From the cell containing the given text, extract its center point as [X, Y] coordinate. 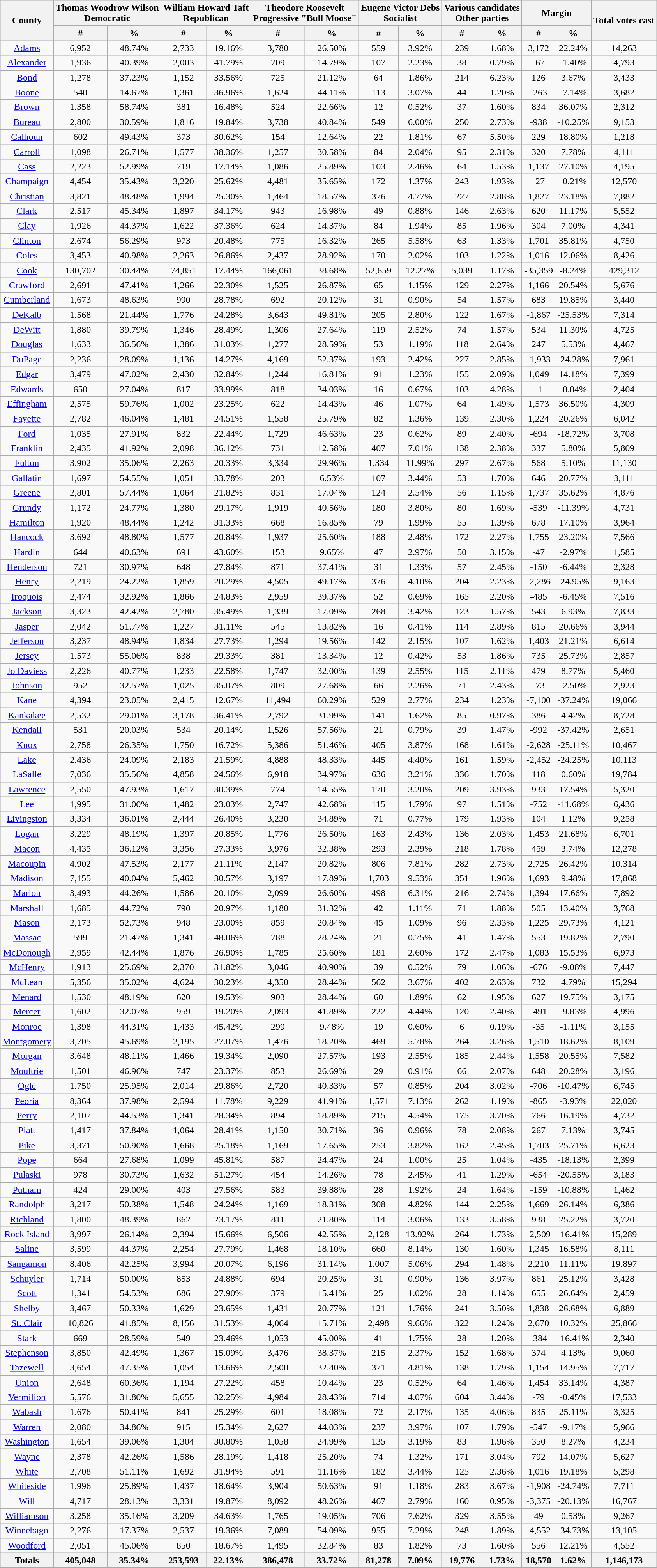
11,130 [624, 463]
28.41% [228, 1130]
3.04% [502, 1457]
2.64% [502, 344]
34.97% [332, 774]
2.85% [502, 359]
Monroe [27, 1027]
Eugene Victor DebsSocialist [401, 13]
2.30% [502, 418]
624 [278, 226]
-491 [539, 1012]
216 [462, 893]
222 [379, 1012]
40.04% [134, 878]
3,479 [80, 374]
56 [462, 493]
3,705 [80, 1041]
1,218 [624, 137]
1,785 [278, 952]
-676 [539, 967]
3,175 [624, 997]
1,800 [80, 1219]
1,394 [539, 893]
95 [462, 152]
2,575 [80, 404]
1,714 [80, 1279]
81,278 [379, 1560]
Peoria [27, 1101]
2.31% [502, 152]
27.33% [228, 848]
15,294 [624, 982]
2,340 [624, 1338]
2.46% [420, 166]
766 [539, 1115]
4.77% [420, 196]
46.63% [332, 434]
Thomas Woodrow WilsonDemocratic [107, 13]
-35 [539, 1027]
1.61% [502, 745]
44.31% [134, 1027]
3.15% [502, 552]
160 [462, 1501]
1,397 [183, 834]
3,230 [278, 819]
33.78% [228, 478]
Gallatin [27, 478]
28.34% [228, 1115]
7,516 [624, 596]
7,833 [624, 611]
2,173 [80, 923]
-9.17% [574, 1427]
19.84% [228, 122]
4,793 [624, 63]
-4,552 [539, 1531]
28.49% [228, 330]
706 [379, 1516]
2.89% [502, 626]
3.02% [502, 1086]
Jo Daviess [27, 670]
13,105 [624, 1531]
5.10% [574, 463]
20.07% [228, 1264]
Lee [27, 804]
DeKalb [27, 315]
0.42% [420, 656]
Rock Island [27, 1234]
1.09% [420, 923]
22.44% [228, 434]
36.01% [134, 819]
Christian [27, 196]
25.79% [332, 418]
8.77% [574, 670]
1,995 [80, 804]
18.57% [332, 196]
Mercer [27, 1012]
Madison [27, 878]
40.90% [332, 967]
27.56% [228, 1190]
2,147 [278, 863]
McDonough [27, 952]
1.69% [502, 508]
2.11% [502, 670]
1,053 [278, 1338]
50.00% [134, 1279]
1,431 [278, 1308]
33.72% [332, 1560]
5,356 [80, 982]
166,061 [278, 270]
155 [462, 374]
130,702 [80, 270]
168 [462, 745]
113 [379, 92]
-24.28% [574, 359]
568 [539, 463]
559 [379, 48]
19.82% [574, 938]
49.17% [332, 582]
809 [278, 686]
-20.13% [574, 1501]
18,570 [539, 1560]
2,080 [80, 1427]
35.34% [134, 1560]
3,964 [624, 522]
9.65% [332, 552]
556 [539, 1545]
1.24% [502, 1323]
627 [539, 997]
48.11% [134, 1056]
732 [539, 982]
13.66% [228, 1367]
1.02% [420, 1293]
3,692 [80, 537]
Theodore RooseveltProgressive "Bull Moose" [305, 13]
Boone [27, 92]
-10.88% [574, 1190]
Clark [27, 211]
4,750 [624, 241]
26.90% [228, 952]
15.09% [228, 1353]
36.96% [228, 92]
48.74% [134, 48]
2.54% [420, 493]
-10.25% [574, 122]
3,654 [80, 1367]
27.10% [574, 166]
37.36% [228, 226]
20.33% [228, 463]
602 [80, 137]
Mason [27, 923]
0.53% [574, 1516]
121 [379, 1308]
25.20% [332, 1457]
45.69% [134, 1041]
Randolph [27, 1205]
1,380 [183, 508]
1,495 [278, 1545]
51.11% [134, 1471]
248 [462, 1531]
Carroll [27, 152]
96 [462, 923]
63 [462, 241]
26.69% [332, 1071]
1.49% [502, 404]
162 [462, 1145]
3,237 [80, 641]
322 [462, 1323]
1,548 [183, 1205]
Pike [27, 1145]
Sangamon [27, 1264]
505 [539, 908]
4,984 [278, 1397]
-150 [539, 567]
35.07% [228, 686]
3,902 [80, 463]
6,889 [624, 1308]
Jersey [27, 656]
7,961 [624, 359]
48.48% [134, 196]
1.36% [420, 418]
29.00% [134, 1190]
133 [462, 1219]
30.39% [228, 789]
19.36% [228, 1531]
735 [539, 656]
3.20% [420, 789]
3,331 [183, 1501]
0.88% [420, 211]
5.50% [502, 137]
45.06% [134, 1545]
Total votes cast [624, 20]
9,267 [624, 1516]
1,058 [278, 1442]
2.08% [502, 1130]
1,294 [278, 641]
304 [539, 226]
405,048 [80, 1560]
1,437 [183, 1486]
2.47% [502, 952]
38.68% [332, 270]
3.07% [420, 92]
4.10% [420, 582]
1.29% [502, 1175]
694 [278, 1279]
Kane [27, 700]
34.89% [332, 819]
4.28% [502, 389]
2.48% [420, 537]
49.81% [332, 315]
553 [539, 938]
47.53% [134, 863]
1.22% [502, 256]
644 [80, 552]
28.19% [228, 1457]
60.36% [134, 1383]
2.60% [420, 952]
23.17% [228, 1219]
37.84% [134, 1130]
18.10% [332, 1249]
691 [183, 552]
686 [183, 1293]
17.44% [228, 270]
1,913 [80, 967]
Fulton [27, 463]
267 [539, 1130]
1,481 [183, 418]
2,328 [624, 567]
731 [278, 448]
2.02% [420, 256]
Henry [27, 582]
19.05% [332, 1516]
2.38% [502, 448]
792 [539, 1457]
13.34% [332, 656]
1,755 [539, 537]
2,099 [278, 893]
Bond [27, 78]
188 [379, 537]
146 [462, 211]
142 [379, 641]
10,826 [80, 1323]
141 [379, 715]
35.62% [574, 493]
1,673 [80, 300]
26.68% [574, 1308]
6,918 [278, 774]
Coles [27, 256]
54.55% [134, 478]
1.48% [502, 1264]
-27 [539, 181]
11.16% [332, 1471]
24.99% [332, 1442]
841 [183, 1412]
22.13% [228, 1560]
52,659 [379, 270]
2,107 [80, 1115]
3,111 [624, 478]
2,758 [80, 745]
9,163 [624, 582]
1,859 [183, 582]
2,780 [183, 611]
2,651 [624, 730]
51.27% [228, 1175]
3,768 [624, 908]
1,361 [183, 92]
5,655 [183, 1397]
54 [462, 300]
459 [539, 848]
5,576 [80, 1397]
2,537 [183, 1531]
-2,286 [539, 582]
2,435 [80, 448]
7.29% [420, 1531]
40.98% [134, 256]
163 [379, 834]
1,194 [183, 1383]
42.25% [134, 1264]
28.13% [134, 1501]
2.33% [502, 923]
1,676 [80, 1412]
1,571 [379, 1101]
1,994 [183, 196]
1,476 [278, 1041]
861 [539, 1279]
329 [462, 1516]
1,936 [80, 63]
424 [80, 1190]
Cook [27, 270]
8,728 [624, 715]
8.14% [420, 1249]
20.55% [574, 1056]
37.98% [134, 1101]
1,225 [539, 923]
17.66% [574, 893]
19.53% [228, 997]
2,725 [539, 863]
16.81% [332, 374]
815 [539, 626]
371 [379, 1367]
2,404 [624, 389]
52 [379, 596]
4.82% [420, 1205]
47 [379, 552]
6,745 [624, 1086]
20.25% [332, 1279]
2.74% [502, 893]
1,180 [278, 908]
23.00% [228, 923]
379 [278, 1293]
10,467 [624, 745]
1.95% [502, 997]
Douglas [27, 344]
407 [379, 448]
978 [80, 1175]
8,426 [624, 256]
-35,359 [539, 270]
51.77% [134, 626]
36.41% [228, 715]
247 [539, 344]
125 [462, 1471]
31.33% [228, 522]
26.60% [332, 893]
73 [462, 1545]
655 [539, 1293]
1.67% [502, 315]
1,866 [183, 596]
1,602 [80, 1012]
253 [379, 1145]
47.93% [134, 789]
19,897 [624, 1264]
44.72% [134, 908]
-1,933 [539, 359]
97 [462, 804]
774 [278, 789]
17.14% [228, 166]
3,209 [183, 1516]
-9.08% [574, 967]
2,219 [80, 582]
2.80% [420, 315]
-2.50% [574, 686]
7,711 [624, 1486]
29.86% [228, 1086]
1.82% [420, 1545]
2,370 [183, 967]
Winnebago [27, 1531]
Knox [27, 745]
31.00% [134, 804]
5,320 [624, 789]
3,467 [80, 1308]
Pulaski [27, 1175]
2,500 [278, 1367]
1,136 [183, 359]
4,725 [624, 330]
7.01% [420, 448]
832 [183, 434]
23.05% [134, 700]
21.80% [332, 1219]
-25.11% [574, 745]
-654 [539, 1175]
660 [379, 1249]
29.33% [228, 656]
55 [462, 522]
955 [379, 1531]
7,089 [278, 1531]
161 [462, 760]
17,868 [624, 878]
1,816 [183, 122]
1.37% [420, 181]
18.67% [228, 1545]
-7.14% [574, 92]
545 [278, 626]
498 [379, 893]
8,406 [80, 1264]
2,128 [379, 1234]
51.46% [332, 745]
5,627 [624, 1457]
11.17% [574, 211]
37 [462, 107]
1,876 [183, 952]
50.63% [332, 1486]
48.63% [134, 300]
36 [379, 1130]
7,447 [624, 967]
1,002 [183, 404]
18.89% [332, 1115]
5,460 [624, 670]
4,064 [278, 1323]
0.19% [502, 1027]
14,263 [624, 48]
859 [278, 923]
Massac [27, 938]
1,137 [539, 166]
4,435 [80, 848]
2,436 [80, 760]
1,737 [539, 493]
599 [80, 938]
17,533 [624, 1397]
126 [539, 78]
583 [278, 1190]
1,624 [278, 92]
1.81% [420, 137]
3,599 [80, 1249]
48.44% [134, 522]
1.88% [502, 908]
Fayette [27, 418]
2,733 [183, 48]
4,717 [80, 1501]
10,113 [624, 760]
45.42% [228, 1027]
Calhoun [27, 137]
27.79% [228, 1249]
336 [462, 774]
Lawrence [27, 789]
27.73% [228, 641]
636 [379, 774]
0.75% [420, 938]
7.00% [574, 226]
Tazewell [27, 1367]
24.77% [134, 508]
-47 [539, 552]
-25.53% [574, 315]
13.40% [574, 908]
214 [462, 78]
20.54% [574, 285]
34.03% [332, 389]
1,150 [278, 1130]
1.39% [502, 522]
2,800 [80, 122]
1,244 [278, 374]
45.00% [332, 1338]
42.68% [332, 804]
12.21% [574, 1545]
34.86% [134, 1427]
835 [539, 1412]
664 [80, 1160]
3.80% [420, 508]
4.42% [574, 715]
7,582 [624, 1056]
4,309 [624, 404]
21.59% [228, 760]
3.06% [420, 1219]
White [27, 1471]
48.80% [134, 537]
50 [462, 552]
Stark [27, 1338]
2.09% [502, 374]
1,693 [539, 878]
5,039 [462, 270]
1.75% [420, 1338]
2,195 [183, 1041]
31.53% [228, 1323]
8,364 [80, 1101]
4,195 [624, 166]
1.00% [420, 1160]
3,453 [80, 256]
-865 [539, 1101]
203 [278, 478]
1,345 [539, 1249]
Macon [27, 848]
540 [80, 92]
8.27% [574, 1442]
1,304 [183, 1442]
601 [278, 1412]
35.81% [574, 241]
2,923 [624, 686]
4,731 [624, 508]
1,525 [278, 285]
24.88% [228, 1279]
3.21% [420, 774]
21.21% [574, 641]
1,729 [278, 434]
4.40% [420, 760]
-24.95% [574, 582]
46.96% [134, 1071]
3.92% [420, 48]
1.32% [420, 1457]
-992 [539, 730]
1,418 [278, 1457]
39.06% [134, 1442]
1,417 [80, 1130]
19.34% [228, 1056]
42.49% [134, 1353]
529 [379, 700]
1,051 [183, 478]
21.82% [228, 493]
Lake [27, 760]
32.25% [228, 1397]
33.56% [228, 78]
-24.74% [574, 1486]
4.06% [502, 1412]
20.82% [332, 863]
5.80% [574, 448]
1,996 [80, 1486]
3,428 [624, 1279]
1,568 [80, 315]
27.84% [228, 567]
2.17% [420, 1412]
2.77% [420, 700]
429,312 [624, 270]
1,701 [539, 241]
959 [183, 1012]
1,622 [183, 226]
11.78% [228, 1101]
30.97% [134, 567]
35.02% [134, 982]
57.56% [332, 730]
1.76% [420, 1308]
18.31% [332, 1205]
19.75% [574, 997]
7,717 [624, 1367]
165 [462, 596]
153 [278, 552]
775 [278, 241]
6,196 [278, 1264]
19,784 [624, 774]
-938 [539, 122]
3,229 [80, 834]
25.95% [134, 1086]
2,098 [183, 448]
Clay [27, 226]
4,394 [80, 700]
14.27% [228, 359]
1,926 [80, 226]
42.42% [134, 611]
30.44% [134, 270]
669 [80, 1338]
3.42% [420, 611]
2,430 [183, 374]
337 [539, 448]
-11.68% [574, 804]
59.76% [134, 404]
24.22% [134, 582]
48.06% [228, 938]
1,257 [278, 152]
6,973 [624, 952]
Various candidatesOther parties [482, 13]
33.14% [574, 1383]
1.59% [502, 760]
7.78% [574, 152]
2.42% [420, 359]
6,042 [624, 418]
3,178 [183, 715]
1,233 [183, 670]
2,550 [80, 789]
Jackson [27, 611]
20.85% [228, 834]
2,782 [80, 418]
-1 [539, 389]
405 [379, 745]
3.50% [502, 1308]
7,314 [624, 315]
1,617 [183, 789]
1.14% [502, 1293]
562 [379, 982]
5,552 [624, 211]
1,166 [539, 285]
Ford [27, 434]
915 [183, 1427]
35.49% [228, 611]
41.79% [228, 63]
1,099 [183, 1160]
Moultrie [27, 1071]
41.91% [332, 1101]
7,892 [624, 893]
2.26% [420, 686]
23.20% [574, 537]
709 [278, 63]
Margin [556, 13]
10.44% [332, 1383]
104 [539, 819]
56.29% [134, 241]
Piatt [27, 1130]
0.41% [420, 626]
3,046 [278, 967]
62 [462, 997]
22.58% [228, 670]
30.73% [134, 1175]
2,459 [624, 1293]
3.58% [502, 1219]
Marion [27, 893]
45.81% [228, 1160]
2.79% [420, 1501]
48.33% [332, 760]
Saline [27, 1249]
1,035 [80, 434]
Scott [27, 1293]
0.62% [420, 434]
24.47% [332, 1160]
38.37% [332, 1353]
6,506 [278, 1234]
4,387 [624, 1383]
1.12% [574, 819]
Warren [27, 1427]
938 [539, 1219]
154 [278, 137]
5.78% [420, 1041]
25.62% [228, 181]
35.06% [134, 463]
30.59% [134, 122]
29.96% [332, 463]
1,510 [539, 1041]
1,668 [183, 1145]
14.37% [332, 226]
3,994 [183, 1264]
31.14% [332, 1264]
Williamson [27, 1516]
3,155 [624, 1027]
15.71% [332, 1323]
14.26% [332, 1175]
205 [379, 315]
1,462 [624, 1190]
25.18% [228, 1145]
4,481 [278, 181]
25.69% [134, 967]
26.40% [228, 819]
-694 [539, 434]
25.29% [228, 1412]
2.03% [502, 834]
2,415 [183, 700]
1,897 [183, 211]
47.41% [134, 285]
16.58% [574, 1249]
19 [379, 1027]
320 [539, 152]
3.82% [420, 1145]
3,720 [624, 1219]
3.70% [502, 1115]
44 [462, 92]
591 [278, 1471]
2,444 [183, 819]
89 [462, 434]
Macoupin [27, 863]
2.44% [502, 1056]
479 [539, 670]
0.95% [502, 1501]
10,314 [624, 863]
39.88% [332, 1190]
Franklin [27, 448]
DuPage [27, 359]
20.48% [228, 241]
2,051 [80, 1545]
1,920 [80, 522]
52.37% [332, 359]
297 [462, 463]
2,276 [80, 1531]
Johnson [27, 686]
2.88% [502, 196]
1,154 [539, 1367]
4,467 [624, 344]
28.09% [134, 359]
25.11% [574, 1412]
Vermilion [27, 1397]
714 [379, 1397]
1.51% [502, 804]
1,339 [278, 611]
29 [379, 1071]
2,720 [278, 1086]
19.16% [228, 48]
2,183 [183, 760]
229 [539, 137]
18.80% [574, 137]
7,036 [80, 774]
2.52% [420, 330]
1.11% [420, 908]
-2,509 [539, 1234]
683 [539, 300]
13.92% [420, 1234]
32.00% [332, 670]
Will [27, 1501]
34.17% [228, 211]
16.98% [332, 211]
1.06% [502, 967]
Adams [27, 48]
3.74% [574, 848]
237 [379, 1427]
Wayne [27, 1457]
72 [379, 1412]
14.95% [574, 1367]
4,732 [624, 1115]
22,020 [624, 1101]
20.29% [228, 582]
40.77% [134, 670]
25.22% [574, 1219]
2,236 [80, 359]
1,278 [80, 78]
6,614 [624, 641]
-6.44% [574, 567]
9,060 [624, 1353]
14.43% [332, 404]
179 [462, 819]
82 [379, 418]
15.34% [228, 1427]
2,223 [80, 166]
862 [183, 1219]
11.99% [420, 463]
Shelby [27, 1308]
22.30% [228, 285]
5,966 [624, 1427]
1,403 [539, 641]
57.44% [134, 493]
903 [278, 997]
14.55% [332, 789]
-1.11% [574, 1027]
-37.42% [574, 730]
25,866 [624, 1323]
831 [278, 493]
50.90% [134, 1145]
41.89% [332, 1012]
185 [462, 1056]
-73 [539, 686]
1.78% [502, 848]
-34.73% [574, 1531]
180 [379, 508]
182 [379, 1471]
650 [80, 389]
32.92% [134, 596]
14.67% [134, 92]
3,172 [539, 48]
3,325 [624, 1412]
-67 [539, 63]
171 [462, 1457]
Edwards [27, 389]
6.93% [574, 611]
1,880 [80, 330]
32.07% [134, 1012]
26.71% [134, 152]
Kendall [27, 730]
3.55% [502, 1516]
29.73% [574, 923]
-0.45% [574, 1397]
36.56% [134, 344]
42 [379, 908]
2,670 [539, 1323]
35.16% [134, 1516]
42.44% [134, 952]
386,478 [278, 1560]
46 [379, 404]
1.07% [420, 404]
4,121 [624, 923]
38.36% [228, 152]
2,093 [278, 1012]
948 [183, 923]
3,493 [80, 893]
351 [462, 878]
24.83% [228, 596]
4,902 [80, 863]
40.39% [134, 63]
24.09% [134, 760]
20.26% [574, 418]
-8.24% [574, 270]
-547 [539, 1427]
7.62% [420, 1516]
4.07% [420, 1397]
32.57% [134, 686]
0.97% [502, 715]
818 [278, 389]
20.03% [134, 730]
-10.47% [574, 1086]
-1.40% [574, 63]
-0.04% [574, 389]
2.37% [420, 1353]
27.22% [228, 1383]
5.06% [420, 1264]
1,585 [624, 552]
2,648 [80, 1383]
18.62% [574, 1041]
19.20% [228, 1012]
Jasper [27, 626]
871 [278, 567]
5.58% [420, 241]
1,054 [183, 1367]
2,594 [183, 1101]
122 [462, 315]
26.87% [332, 285]
20.97% [228, 908]
Hardin [27, 552]
894 [278, 1115]
Alexander [27, 63]
1.99% [420, 522]
21.11% [228, 863]
1,086 [278, 166]
467 [379, 1501]
Cumberland [27, 300]
11.30% [574, 330]
838 [183, 656]
-2,628 [539, 745]
24.24% [228, 1205]
1,827 [539, 196]
1,466 [183, 1056]
234 [462, 700]
1,919 [278, 508]
80 [462, 508]
9,153 [624, 122]
35.56% [134, 774]
26.42% [574, 863]
933 [539, 789]
2,042 [80, 626]
-435 [539, 1160]
0.85% [420, 1086]
668 [278, 522]
3,371 [80, 1145]
0.96% [420, 1130]
31.03% [228, 344]
1.64% [502, 1190]
-3,375 [539, 1501]
-6.45% [574, 596]
-752 [539, 804]
15.66% [228, 1234]
253,593 [183, 1560]
817 [183, 389]
2.39% [420, 848]
1,747 [278, 670]
2,532 [80, 715]
3,433 [624, 78]
52.99% [134, 166]
30.23% [228, 982]
Kankakee [27, 715]
4,624 [183, 982]
40.84% [332, 122]
2,517 [80, 211]
3,323 [80, 611]
-0.21% [574, 181]
12.67% [228, 700]
36.07% [574, 107]
374 [539, 1353]
6,623 [624, 1145]
587 [278, 1160]
2,378 [80, 1457]
2,792 [278, 715]
4.44% [420, 1012]
5.53% [574, 344]
39.37% [332, 596]
17.89% [332, 878]
3,476 [278, 1353]
27.07% [228, 1041]
806 [379, 863]
50.33% [134, 1308]
-9.83% [574, 1012]
McLean [27, 982]
-3.93% [574, 1101]
26.86% [228, 256]
3,738 [278, 122]
2,312 [624, 107]
293 [379, 848]
3,976 [278, 848]
Hancock [27, 537]
65 [379, 285]
8,111 [624, 1249]
Livingston [27, 819]
30.80% [228, 1442]
23.46% [228, 1338]
3,997 [80, 1234]
123 [462, 611]
3,196 [624, 1071]
16.19% [574, 1115]
24.28% [228, 315]
1,146,173 [624, 1560]
6,952 [80, 48]
Effingham [27, 404]
27.57% [332, 1056]
18.64% [228, 1486]
17.10% [574, 522]
14.79% [332, 63]
622 [278, 404]
2.97% [420, 552]
3,183 [624, 1175]
County [27, 20]
Richland [27, 1219]
1.46% [502, 1383]
3,197 [278, 878]
20.12% [332, 300]
445 [379, 760]
Woodford [27, 1545]
218 [462, 848]
41.85% [134, 1323]
2,254 [183, 1249]
21.44% [134, 315]
5,386 [278, 745]
469 [379, 1041]
1,632 [183, 1175]
1,834 [183, 641]
27.90% [228, 1293]
-384 [539, 1338]
1,398 [80, 1027]
243 [462, 181]
Wabash [27, 1412]
19.87% [228, 1501]
Champaign [27, 181]
22 [379, 137]
1,937 [278, 537]
299 [278, 1027]
4,341 [624, 226]
6 [462, 1027]
19.56% [332, 641]
12.58% [332, 448]
25.12% [574, 1279]
-7,100 [539, 700]
20.66% [574, 626]
-1,908 [539, 1486]
524 [278, 107]
47.02% [134, 374]
9,258 [624, 819]
-20.55% [574, 1175]
Perry [27, 1115]
1,530 [80, 997]
31.94% [228, 1471]
2,674 [80, 241]
24.56% [228, 774]
1,697 [80, 478]
17.54% [574, 789]
1.04% [502, 1160]
1,172 [80, 508]
Totals [27, 1560]
-18.72% [574, 434]
67 [462, 137]
721 [80, 567]
Washington [27, 1442]
1,049 [539, 374]
17.65% [332, 1145]
DeWitt [27, 330]
50.38% [134, 1205]
294 [462, 1264]
17.37% [134, 1531]
23.18% [574, 196]
4,996 [624, 1012]
12.64% [332, 137]
3,643 [278, 315]
20.14% [228, 730]
21.12% [332, 78]
Clinton [27, 241]
24.51% [228, 418]
788 [278, 938]
-485 [539, 596]
3,258 [80, 1516]
54.09% [332, 1531]
4,858 [183, 774]
282 [462, 863]
37.23% [134, 78]
1,633 [80, 344]
Edgar [27, 374]
19.18% [574, 1471]
1,358 [80, 107]
20.10% [228, 893]
Hamilton [27, 522]
31.11% [228, 626]
175 [462, 1115]
811 [278, 1219]
3,745 [624, 1130]
402 [462, 982]
-1,867 [539, 315]
28.24% [332, 938]
2.15% [420, 641]
1,025 [183, 686]
2.20% [502, 596]
2,014 [183, 1086]
21.68% [574, 834]
25.71% [574, 1145]
39.79% [134, 330]
2,210 [539, 1264]
308 [379, 1205]
3,440 [624, 300]
6,436 [624, 804]
16.48% [228, 107]
1,346 [183, 330]
1,242 [183, 522]
32.38% [332, 848]
Jefferson [27, 641]
Montgomery [27, 1041]
32.40% [332, 1367]
23.03% [228, 804]
60.29% [332, 700]
37.41% [332, 567]
35.65% [332, 181]
241 [462, 1308]
60 [379, 997]
952 [80, 686]
1.92% [420, 1190]
15.41% [332, 1293]
28.78% [228, 300]
Schuyler [27, 1279]
Henderson [27, 567]
1,386 [183, 344]
16.85% [332, 522]
-18.13% [574, 1160]
3.19% [420, 1442]
31.99% [332, 715]
3,780 [278, 48]
46.04% [134, 418]
6,386 [624, 1205]
Putnam [27, 1190]
2.67% [502, 463]
29.17% [228, 508]
239 [462, 48]
124 [379, 493]
1,685 [80, 908]
3,217 [80, 1205]
26.35% [134, 745]
747 [183, 1071]
130 [462, 1249]
11.11% [574, 1264]
4,169 [278, 359]
943 [278, 211]
25.73% [574, 656]
2.36% [502, 1471]
3.26% [502, 1041]
40.56% [332, 508]
1,098 [80, 152]
4.54% [420, 1115]
0.91% [420, 1071]
Stephenson [27, 1353]
42.26% [134, 1457]
23.65% [228, 1308]
2,399 [624, 1160]
30.62% [228, 137]
543 [539, 611]
3,821 [80, 196]
604 [462, 1397]
1,526 [278, 730]
3,220 [183, 181]
42.55% [332, 1234]
31.82% [228, 967]
-263 [539, 92]
31.32% [332, 908]
17.04% [332, 493]
458 [278, 1383]
5,462 [183, 878]
2,394 [183, 1234]
5,809 [624, 448]
1,433 [183, 1027]
1,501 [80, 1071]
5,676 [624, 285]
719 [183, 166]
7,399 [624, 374]
0.69% [420, 596]
2,226 [80, 670]
1,007 [379, 1264]
18.08% [332, 1412]
1,629 [183, 1308]
25.30% [228, 196]
850 [183, 1545]
26.64% [574, 1293]
54.53% [134, 1293]
1,277 [278, 344]
33.99% [228, 389]
Greene [27, 493]
0.67% [420, 389]
Bureau [27, 122]
23.37% [228, 1071]
1,152 [183, 78]
36.50% [574, 404]
40.33% [332, 1086]
7,882 [624, 196]
43.60% [228, 552]
16.72% [228, 745]
2,790 [624, 938]
23.25% [228, 404]
1,453 [539, 834]
28.43% [332, 1397]
2,627 [278, 1427]
1,454 [539, 1383]
-2,452 [539, 760]
790 [183, 908]
4,552 [624, 1545]
44.11% [332, 92]
2,747 [278, 804]
1,367 [183, 1353]
9.66% [420, 1323]
Menard [27, 997]
3,904 [278, 1486]
3,708 [624, 434]
152 [462, 1353]
120 [462, 1012]
41.92% [134, 448]
6,701 [624, 834]
3,850 [80, 1353]
29.01% [134, 715]
1,266 [183, 285]
4,888 [278, 760]
3,356 [183, 848]
1,654 [80, 1442]
21.47% [134, 938]
834 [539, 107]
2,857 [624, 656]
Grundy [27, 508]
McHenry [27, 967]
1,224 [539, 418]
973 [183, 241]
129 [462, 285]
14.18% [574, 374]
209 [462, 789]
30.57% [228, 878]
268 [379, 611]
1.17% [502, 270]
12.27% [420, 270]
1,083 [539, 952]
2,003 [183, 63]
2,691 [80, 285]
2,498 [379, 1323]
-159 [539, 1190]
0.77% [420, 819]
12,570 [624, 181]
403 [183, 1190]
373 [183, 137]
4,234 [624, 1442]
3,682 [624, 92]
49.43% [134, 137]
3,944 [624, 626]
48.94% [134, 641]
119 [379, 330]
4,350 [278, 982]
1,227 [183, 626]
LaSalle [27, 774]
2,474 [80, 596]
-11.39% [574, 508]
74,851 [183, 270]
2,708 [80, 1471]
4.13% [574, 1353]
4,111 [624, 152]
Brown [27, 107]
40.63% [134, 552]
262 [462, 1101]
350 [539, 1442]
8,156 [183, 1323]
-2.97% [574, 552]
Crawford [27, 285]
1,468 [278, 1249]
50.41% [134, 1412]
19,066 [624, 700]
12.06% [574, 256]
1.53% [502, 166]
4,505 [278, 582]
1,765 [278, 1516]
2.04% [420, 152]
22.66% [332, 107]
44.53% [134, 1115]
Whiteside [27, 1486]
15,289 [624, 1234]
27.91% [134, 434]
6.23% [502, 78]
1.94% [420, 226]
Cass [27, 166]
17.09% [332, 611]
1.18% [420, 1486]
16.32% [332, 241]
2,437 [278, 256]
531 [80, 730]
1,482 [183, 804]
30.58% [332, 152]
45 [379, 923]
45.34% [134, 211]
44.03% [332, 1427]
283 [462, 1486]
1,838 [539, 1308]
5,298 [624, 1471]
2,801 [80, 493]
16,767 [624, 1501]
692 [278, 300]
-706 [539, 1086]
4,876 [624, 493]
1,334 [379, 463]
2,090 [278, 1056]
Morgan [27, 1056]
-24.25% [574, 760]
990 [183, 300]
9.53% [420, 878]
22.24% [574, 48]
38 [462, 63]
6.53% [332, 478]
7,566 [624, 537]
19,776 [462, 1560]
28.92% [332, 256]
144 [462, 1205]
20.28% [574, 1071]
30.71% [332, 1130]
454 [278, 1175]
4.79% [574, 982]
44.26% [134, 893]
10.32% [574, 1323]
19.85% [574, 300]
14.07% [574, 1457]
1,692 [183, 1471]
6.31% [420, 893]
27.04% [134, 389]
4,454 [80, 181]
Union [27, 1383]
-539 [539, 508]
7.09% [420, 1560]
1,464 [278, 196]
58.74% [134, 107]
3,648 [80, 1056]
34.63% [228, 1516]
6.00% [420, 122]
7.81% [420, 863]
11,494 [278, 700]
48.26% [332, 1501]
47.35% [134, 1367]
386 [539, 715]
3.87% [420, 745]
9,229 [278, 1101]
2.07% [502, 1071]
Iroquois [27, 596]
2,177 [183, 863]
St. Clair [27, 1323]
1,306 [278, 330]
1,669 [539, 1205]
8,092 [278, 1501]
725 [278, 78]
-79 [539, 1397]
William Howard TaftRepublican [206, 13]
Ogle [27, 1086]
4.81% [420, 1367]
265 [379, 241]
Pope [27, 1160]
35.43% [134, 181]
-37.24% [574, 700]
13.82% [332, 626]
18.20% [332, 1041]
2.25% [502, 1205]
55.06% [134, 656]
678 [539, 522]
646 [539, 478]
31.80% [134, 1397]
181 [379, 952]
3.93% [502, 789]
48.39% [134, 1219]
Marshall [27, 908]
15.53% [574, 952]
27.64% [332, 330]
12,278 [624, 848]
8,109 [624, 1041]
52.73% [134, 923]
250 [462, 122]
7,155 [80, 878]
Logan [27, 834]
